Search for the cell housing the specified text and yield its [x, y] center coordinate. 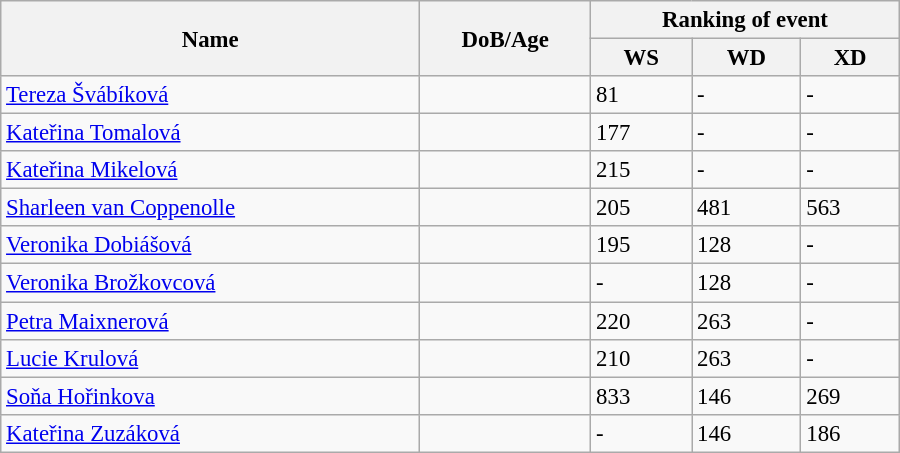
Kateřina Zuzáková [210, 433]
Kateřina Mikelová [210, 170]
186 [850, 433]
Kateřina Tomalová [210, 133]
177 [642, 133]
Petra Maixnerová [210, 321]
269 [850, 396]
220 [642, 321]
Tereza Švábíková [210, 95]
Veronika Dobiášová [210, 245]
WD [746, 58]
Veronika Brožkovcová [210, 283]
833 [642, 396]
XD [850, 58]
Name [210, 38]
DoB/Age [506, 38]
Ranking of event [745, 20]
210 [642, 358]
Sharleen van Coppenolle [210, 208]
WS [642, 58]
Lucie Krulová [210, 358]
215 [642, 170]
81 [642, 95]
195 [642, 245]
205 [642, 208]
563 [850, 208]
Soňa Hořinkova [210, 396]
481 [746, 208]
